Return the (X, Y) coordinate for the center point of the cell that contains the specified text.  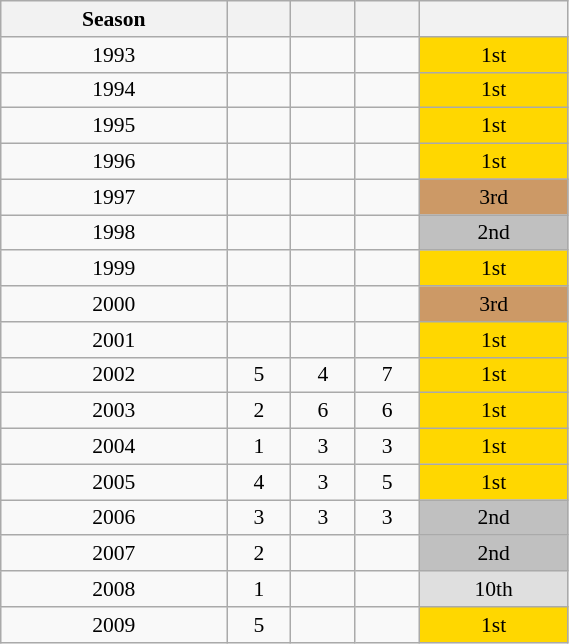
2007 (114, 554)
2000 (114, 304)
2009 (114, 625)
1994 (114, 90)
7 (387, 375)
1998 (114, 233)
1995 (114, 126)
Season (114, 19)
10th (494, 589)
2001 (114, 340)
2005 (114, 482)
2002 (114, 375)
2003 (114, 411)
1999 (114, 269)
2008 (114, 589)
1997 (114, 197)
2004 (114, 447)
1993 (114, 55)
1996 (114, 162)
2006 (114, 518)
